Search for the cell housing the specified text and yield its (x, y) center coordinate. 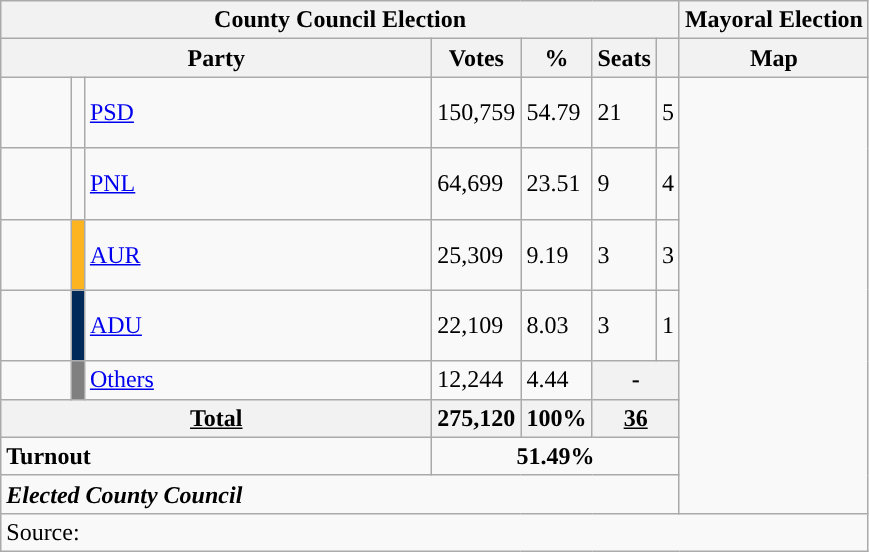
Turnout (216, 456)
Party (216, 58)
5 (668, 112)
23.51 (556, 184)
9 (624, 184)
Seats (624, 58)
25,309 (476, 254)
12,244 (476, 380)
Source: (435, 532)
21 (624, 112)
9.19 (556, 254)
54.79 (556, 112)
- (636, 380)
4 (668, 184)
ADU (258, 326)
100% (556, 418)
Others (258, 380)
4.44 (556, 380)
Map (774, 58)
150,759 (476, 112)
1 (668, 326)
22,109 (476, 326)
PNL (258, 184)
51.49% (556, 456)
Mayoral Election (774, 20)
36 (636, 418)
8.03 (556, 326)
Votes (476, 58)
County Council Election (340, 20)
AUR (258, 254)
% (556, 58)
275,120 (476, 418)
64,699 (476, 184)
Elected County Council (340, 494)
PSD (258, 112)
Total (216, 418)
